Provide the [X, Y] coordinate of the cell's center where the given text is located.  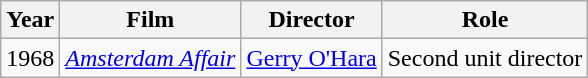
Year [30, 20]
Role [485, 20]
Director [312, 20]
Amsterdam Affair [150, 58]
Film [150, 20]
Second unit director [485, 58]
Gerry O'Hara [312, 58]
1968 [30, 58]
